Detect which cell encompasses the target text, then output its [X, Y] center coordinate. 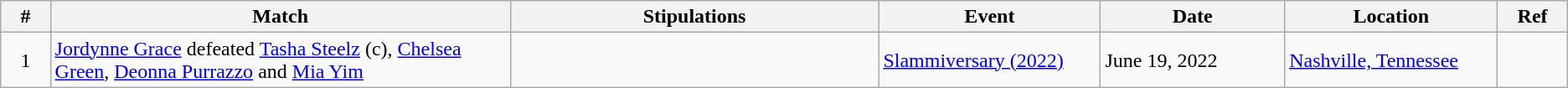
1 [25, 60]
Match [280, 17]
Event [990, 17]
Ref [1533, 17]
Date [1193, 17]
Nashville, Tennessee [1391, 60]
Location [1391, 17]
Jordynne Grace defeated Tasha Steelz (c), Chelsea Green, Deonna Purrazzo and Mia Yim [280, 60]
# [25, 17]
Slammiversary (2022) [990, 60]
Stipulations [694, 17]
June 19, 2022 [1193, 60]
